Output the (X, Y) coordinate of the center of the cell containing the given text.  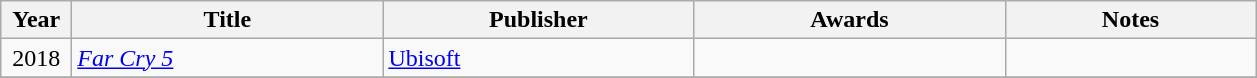
Notes (1130, 20)
Far Cry 5 (228, 58)
Title (228, 20)
Ubisoft (538, 58)
2018 (36, 58)
Awards (850, 20)
Year (36, 20)
Publisher (538, 20)
